Extract the (x, y) coordinate from the center of the cell holding the provided text.  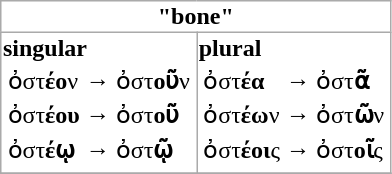
ὀστῷ (152, 150)
"bone" (196, 17)
ὀστᾶ (350, 80)
ὀστοῦ (152, 115)
ὀστοῖς (350, 150)
ὀστέου (44, 115)
ὀστέῳ (44, 150)
plural ὀστέα → ὀστᾶ ὀστέων → ὀστῶν ὀστέοις → ὀστοῖς (293, 102)
ὀστέων (242, 115)
ὀστέον (44, 80)
singular ὀστέον → ὀστοῦν ὀστέου → ὀστοῦ ὀστέῳ → ὀστῷ (99, 102)
ὀστῶν (350, 115)
ὀστέα (242, 80)
ὀστοῦν (152, 80)
ὀστέοις (242, 150)
